Identify which cell holds the provided text, then report its [x, y] central coordinate. 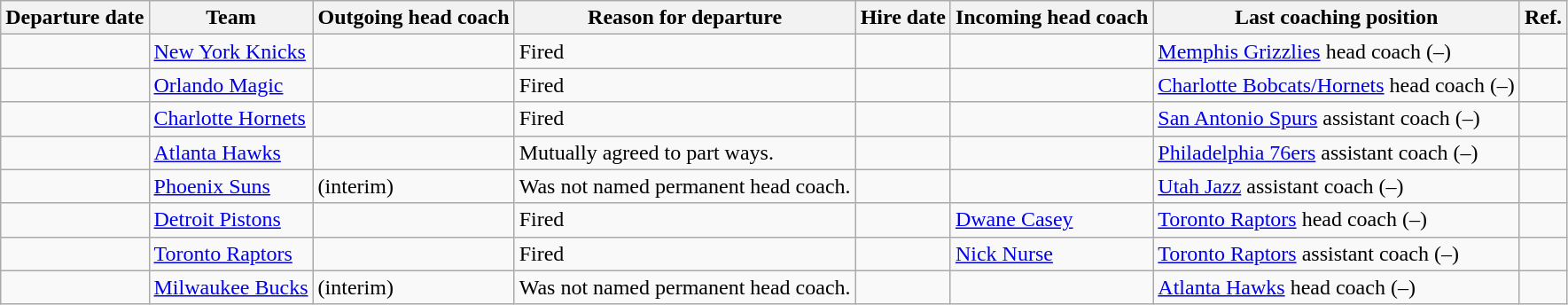
Orlando Magic [230, 85]
Detroit Pistons [230, 220]
Philadelphia 76ers assistant coach (–) [1337, 152]
Hire date [902, 18]
Ref. [1542, 18]
Toronto Raptors head coach (–) [1337, 220]
Phoenix Suns [230, 186]
Nick Nurse [1051, 254]
Atlanta Hawks [230, 152]
Charlotte Bobcats/Hornets head coach (–) [1337, 85]
Incoming head coach [1051, 18]
Mutually agreed to part ways. [684, 152]
Toronto Raptors assistant coach (–) [1337, 254]
New York Knicks [230, 51]
Utah Jazz assistant coach (–) [1337, 186]
Team [230, 18]
Outgoing head coach [413, 18]
Milwaukee Bucks [230, 287]
Departure date [74, 18]
Charlotte Hornets [230, 119]
Dwane Casey [1051, 220]
Atlanta Hawks head coach (–) [1337, 287]
Memphis Grizzlies head coach (–) [1337, 51]
Reason for departure [684, 18]
Toronto Raptors [230, 254]
San Antonio Spurs assistant coach (–) [1337, 119]
Last coaching position [1337, 18]
